Return the (X, Y) coordinate for the center point of the cell that contains the specified text.  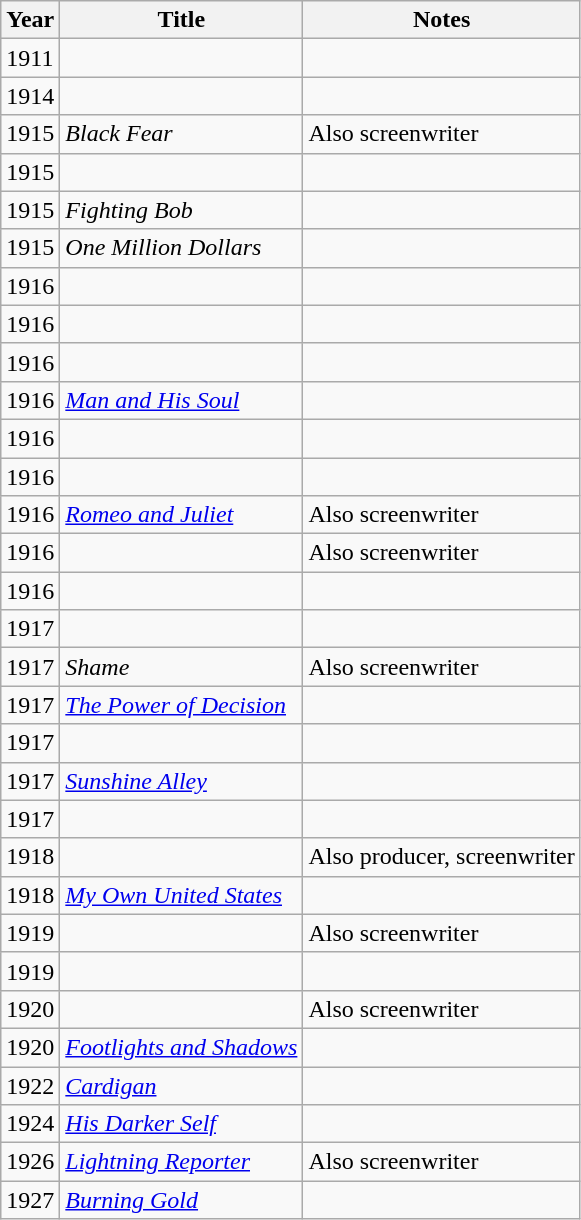
Title (182, 20)
The Power of Decision (182, 705)
Cardigan (182, 1085)
Romeo and Juliet (182, 515)
One Million Dollars (182, 248)
His Darker Self (182, 1124)
Black Fear (182, 134)
Sunshine Alley (182, 781)
Shame (182, 667)
1911 (30, 58)
Burning Gold (182, 1200)
1914 (30, 96)
1927 (30, 1200)
Lightning Reporter (182, 1162)
Fighting Bob (182, 210)
Footlights and Shadows (182, 1047)
Also producer, screenwriter (442, 857)
1926 (30, 1162)
Notes (442, 20)
Man and His Soul (182, 400)
1924 (30, 1124)
Year (30, 20)
My Own United States (182, 895)
1922 (30, 1085)
